Capture the cell that displays the provided text and extract its [X, Y] central coordinate. 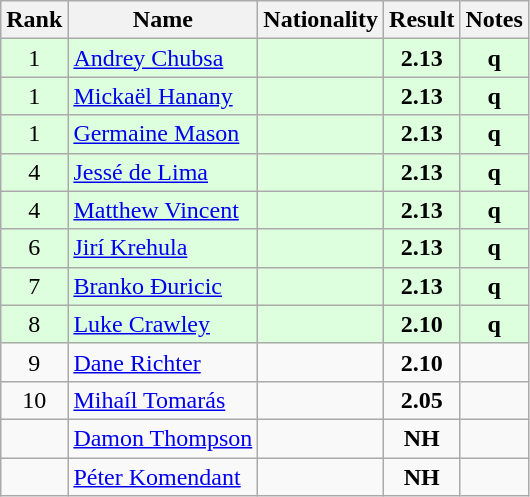
8 [34, 324]
Mickaël Hanany [163, 96]
Germaine Mason [163, 134]
10 [34, 400]
Rank [34, 20]
Andrey Chubsa [163, 58]
Mihaíl Tomarás [163, 400]
Jirí Krehula [163, 248]
Nationality [321, 20]
Result [422, 20]
Name [163, 20]
Jessé de Lima [163, 172]
Branko Ðuricic [163, 286]
Matthew Vincent [163, 210]
Notes [494, 20]
2.05 [422, 400]
Péter Komendant [163, 477]
7 [34, 286]
Damon Thompson [163, 438]
9 [34, 362]
Dane Richter [163, 362]
Luke Crawley [163, 324]
6 [34, 248]
